Identify which cell holds the provided text, then report its (X, Y) central coordinate. 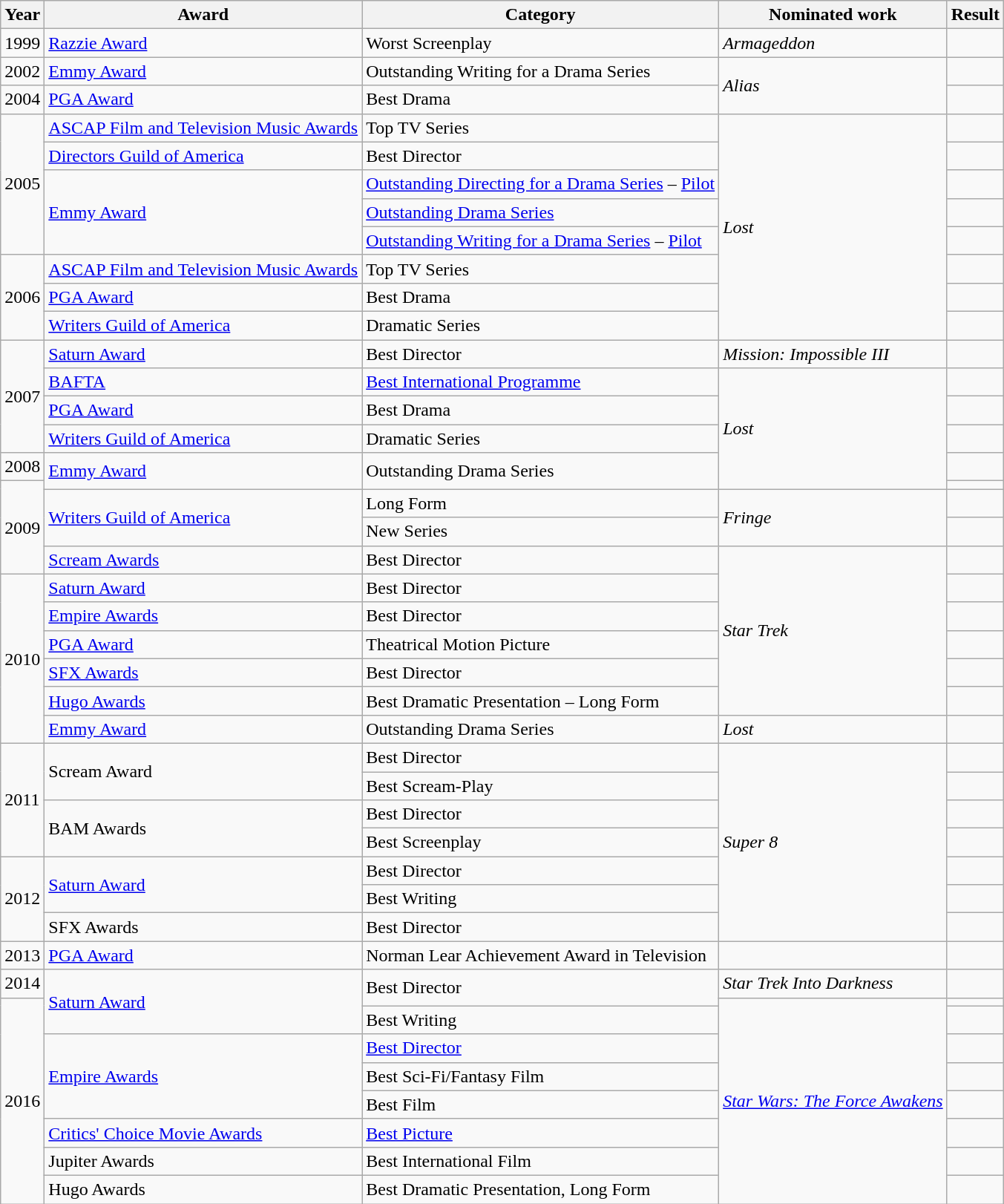
2016 (22, 1101)
Outstanding Directing for a Drama Series – Pilot (540, 184)
2013 (22, 955)
Best Film (540, 1105)
2006 (22, 297)
Result (975, 15)
Category (540, 15)
1999 (22, 43)
Award (203, 15)
Star Trek (833, 630)
Best Dramatic Presentation – Long Form (540, 701)
Theatrical Motion Picture (540, 644)
Best Picture (540, 1133)
2004 (22, 99)
2009 (22, 527)
Best Sci-Fi/Fantasy Film (540, 1076)
Outstanding Writing for a Drama Series (540, 71)
Outstanding Writing for a Drama Series – Pilot (540, 241)
Super 8 (833, 842)
Fringe (833, 517)
2002 (22, 71)
BAFTA (203, 382)
Alias (833, 85)
Critics' Choice Movie Awards (203, 1133)
Nominated work (833, 15)
Best Scream-Play (540, 786)
Star Wars: The Force Awakens (833, 1101)
Scream Award (203, 771)
2008 (22, 467)
Directors Guild of America (203, 156)
Armageddon (833, 43)
2010 (22, 658)
New Series (540, 531)
Best Screenplay (540, 843)
Best International Film (540, 1161)
Norman Lear Achievement Award in Television (540, 955)
Best Dramatic Presentation, Long Form (540, 1189)
Worst Screenplay (540, 43)
Long Form (540, 503)
Year (22, 15)
Best International Programme (540, 382)
2011 (22, 799)
Star Trek Into Darkness (833, 984)
BAM Awards (203, 828)
2014 (22, 984)
Scream Awards (203, 560)
2012 (22, 899)
Razzie Award (203, 43)
Jupiter Awards (203, 1161)
2005 (22, 184)
2007 (22, 396)
Mission: Impossible III (833, 354)
